Search for the cell housing the specified text and yield its [X, Y] center coordinate. 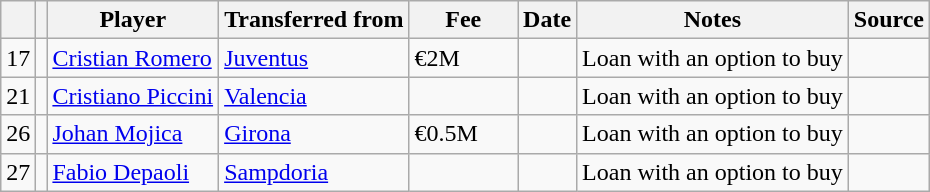
Fabio Depaoli [133, 172]
27 [18, 172]
Fee [464, 20]
Cristian Romero [133, 58]
Johan Mojica [133, 134]
Date [548, 20]
17 [18, 58]
21 [18, 96]
Notes [713, 20]
Girona [314, 134]
Player [133, 20]
Valencia [314, 96]
€2M [464, 58]
Cristiano Piccini [133, 96]
26 [18, 134]
Source [888, 20]
Transferred from [314, 20]
Sampdoria [314, 172]
€0.5M [464, 134]
Juventus [314, 58]
